Locate the cell with the specified text and output its (x, y) center coordinate. 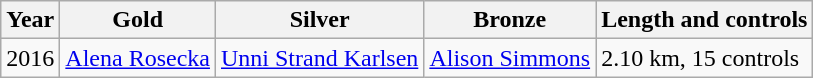
2016 (30, 58)
Year (30, 20)
2.10 km, 15 controls (704, 58)
Unni Strand Karlsen (319, 58)
Alena Rosecka (138, 58)
Length and controls (704, 20)
Gold (138, 20)
Silver (319, 20)
Alison Simmons (510, 58)
Bronze (510, 20)
